Search for the cell housing the specified text and yield its [x, y] center coordinate. 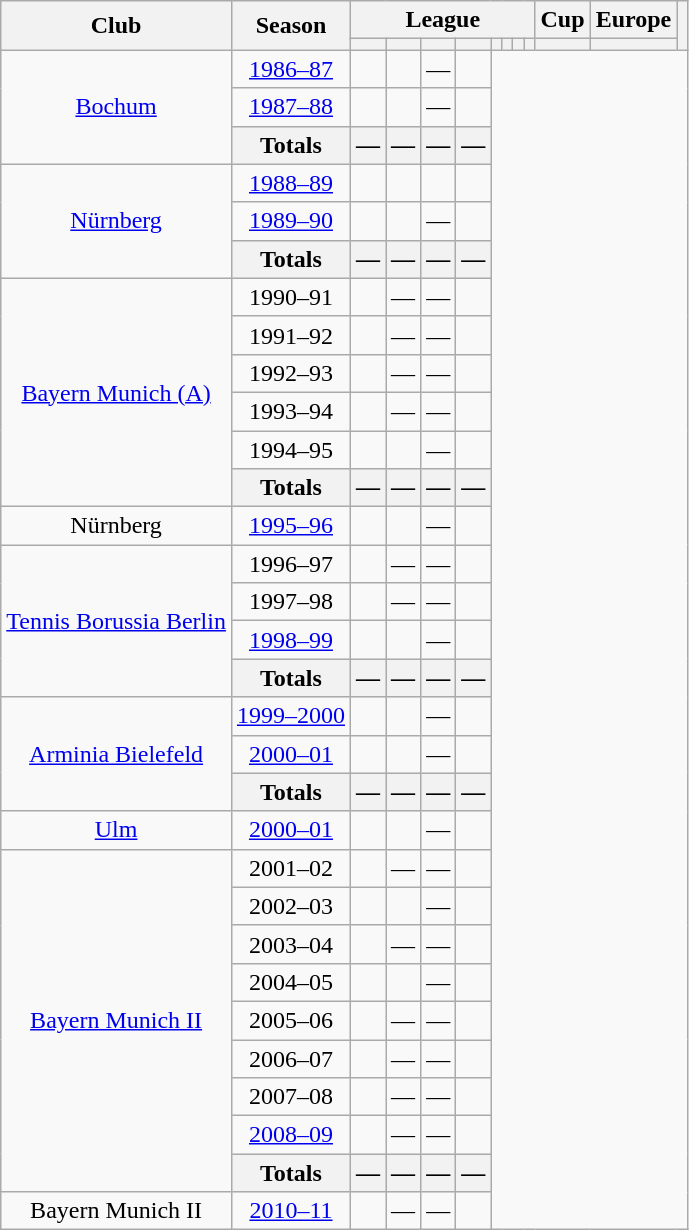
Arminia Bielefeld [116, 754]
2004–05 [290, 982]
Bochum [116, 107]
1990–91 [290, 297]
2006–07 [290, 1059]
1987–88 [290, 107]
2008–09 [290, 1135]
1997–98 [290, 602]
1988–89 [290, 183]
1996–97 [290, 564]
Ulm [116, 830]
1999–2000 [290, 716]
1991–92 [290, 335]
2005–06 [290, 1020]
Club [116, 26]
Season [290, 26]
1998–99 [290, 640]
1989–90 [290, 221]
1993–94 [290, 411]
Tennis Borussia Berlin [116, 621]
2010–11 [290, 1211]
1995–96 [290, 526]
1992–93 [290, 373]
Bayern Munich (A) [116, 392]
2003–04 [290, 944]
League [443, 20]
2001–02 [290, 868]
1994–95 [290, 449]
Cup [562, 20]
1986–87 [290, 69]
2002–03 [290, 906]
2007–08 [290, 1097]
Europe [634, 20]
